Pinpoint the cell where the given text exists, returning its [X, Y] midpoint coordinate. 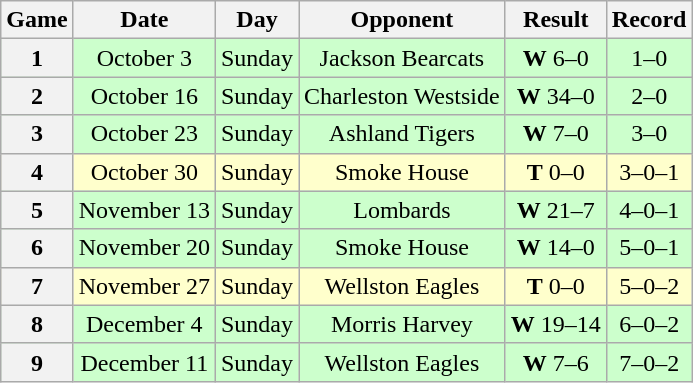
W 7–6 [556, 362]
Day [256, 20]
November 27 [144, 286]
5–0–2 [649, 286]
3 [37, 134]
5–0–1 [649, 248]
1–0 [649, 58]
9 [37, 362]
5 [37, 210]
2–0 [649, 96]
Record [649, 20]
Game [37, 20]
October 30 [144, 172]
7–0–2 [649, 362]
2 [37, 96]
7 [37, 286]
W 6–0 [556, 58]
3–0 [649, 134]
W 21–7 [556, 210]
3–0–1 [649, 172]
December 4 [144, 324]
November 13 [144, 210]
December 11 [144, 362]
Ashland Tigers [402, 134]
Result [556, 20]
6 [37, 248]
Opponent [402, 20]
4–0–1 [649, 210]
Morris Harvey [402, 324]
Jackson Bearcats [402, 58]
November 20 [144, 248]
1 [37, 58]
Date [144, 20]
4 [37, 172]
October 23 [144, 134]
October 3 [144, 58]
W 7–0 [556, 134]
Charleston Westside [402, 96]
W 19–14 [556, 324]
W 34–0 [556, 96]
6–0–2 [649, 324]
October 16 [144, 96]
Lombards [402, 210]
W 14–0 [556, 248]
8 [37, 324]
